Locate the cell with the specified text and output its (X, Y) center coordinate. 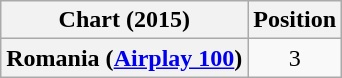
3 (295, 58)
Position (295, 20)
Chart (2015) (124, 20)
Romania (Airplay 100) (124, 58)
